Detect which cell encompasses the target text, then output its [x, y] center coordinate. 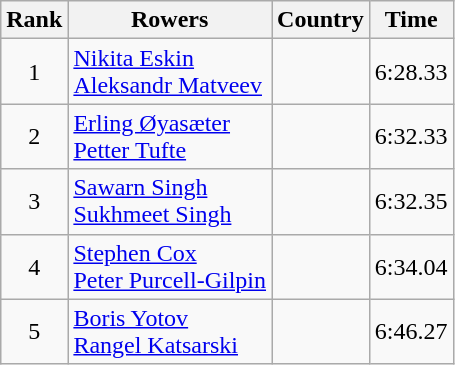
5 [34, 332]
6:46.27 [411, 332]
Erling ØyasæterPetter Tufte [170, 136]
Rowers [170, 20]
Country [321, 20]
3 [34, 202]
Sawarn SinghSukhmeet Singh [170, 202]
6:32.35 [411, 202]
1 [34, 72]
Rank [34, 20]
Time [411, 20]
2 [34, 136]
6:28.33 [411, 72]
6:32.33 [411, 136]
Stephen CoxPeter Purcell-Gilpin [170, 266]
Boris YotovRangel Katsarski [170, 332]
4 [34, 266]
6:34.04 [411, 266]
Nikita EskinAleksandr Matveev [170, 72]
